From the cell containing the given text, extract its center point as (X, Y) coordinate. 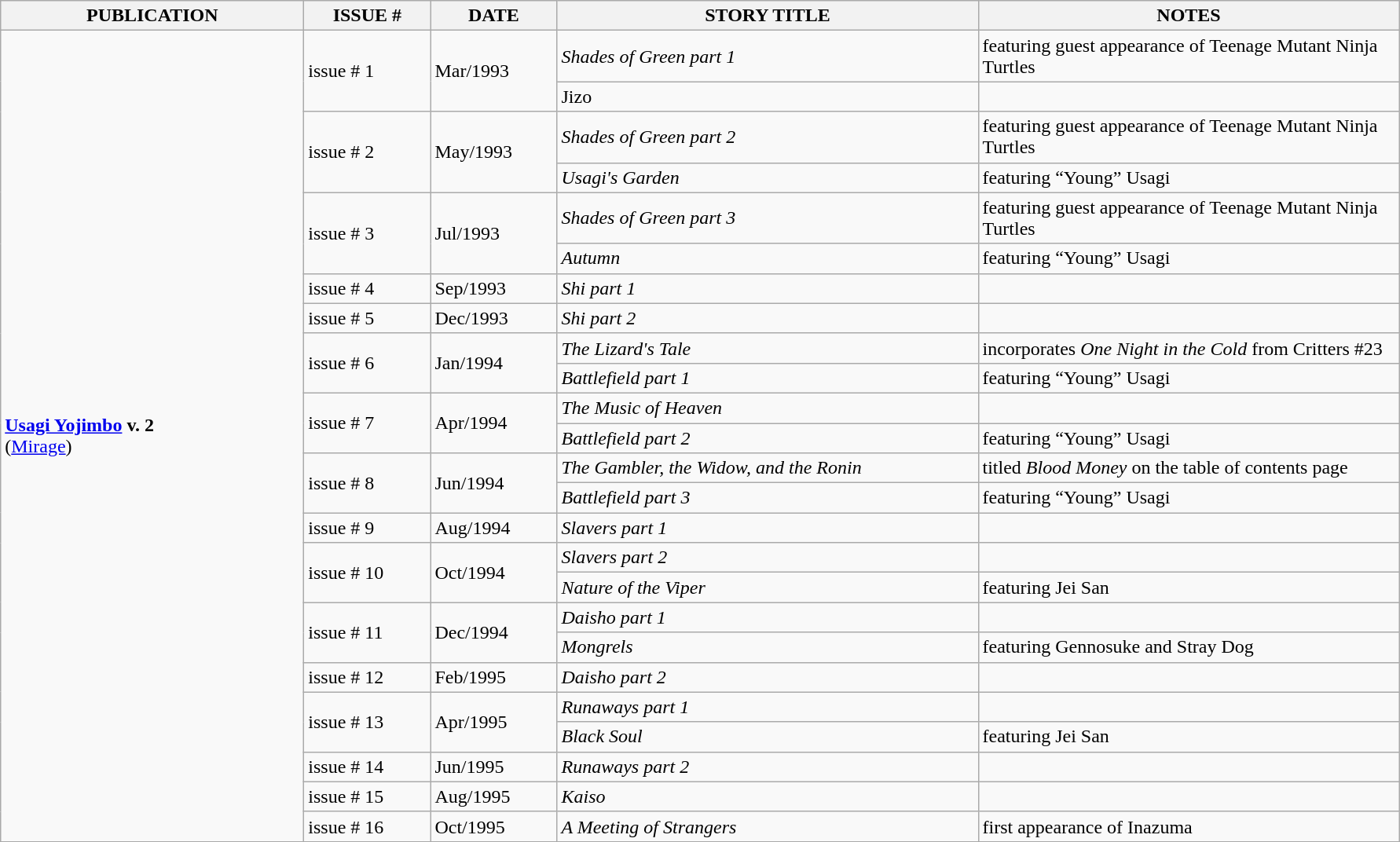
Dec/1994 (493, 632)
Autumn (768, 258)
PUBLICATION (152, 16)
Shades of Green part 2 (768, 137)
issue # 2 (368, 152)
issue # 9 (368, 528)
Aug/1995 (493, 796)
Mar/1993 (493, 71)
issue # 7 (368, 423)
Jun/1994 (493, 483)
Oct/1994 (493, 573)
issue # 14 (368, 767)
Jun/1995 (493, 767)
featuring Gennosuke and Stray Dog (1189, 647)
Sep/1993 (493, 288)
A Meeting of Strangers (768, 826)
STORY TITLE (768, 16)
incorporates One Night in the Cold from Critters #23 (1189, 348)
titled Blood Money on the table of contents page (1189, 468)
Shi part 2 (768, 318)
Slavers part 2 (768, 558)
Apr/1995 (493, 722)
The Lizard's Tale (768, 348)
Slavers part 1 (768, 528)
Daisho part 2 (768, 677)
issue # 4 (368, 288)
issue # 12 (368, 677)
May/1993 (493, 152)
Mongrels (768, 647)
issue # 10 (368, 573)
Shi part 1 (768, 288)
Battlefield part 2 (768, 437)
Daisho part 1 (768, 617)
The Gambler, the Widow, and the Ronin (768, 468)
Nature of the Viper (768, 588)
issue # 6 (368, 363)
Jizo (768, 97)
Aug/1994 (493, 528)
issue # 8 (368, 483)
Battlefield part 3 (768, 498)
issue # 11 (368, 632)
Black Soul (768, 737)
Runaways part 1 (768, 707)
issue # 16 (368, 826)
Runaways part 2 (768, 767)
Kaiso (768, 796)
first appearance of Inazuma (1189, 826)
Shades of Green part 1 (768, 57)
Feb/1995 (493, 677)
ISSUE # (368, 16)
DATE (493, 16)
issue # 15 (368, 796)
Jan/1994 (493, 363)
issue # 3 (368, 232)
The Music of Heaven (768, 408)
Apr/1994 (493, 423)
issue # 1 (368, 71)
Jul/1993 (493, 232)
Battlefield part 1 (768, 378)
issue # 5 (368, 318)
Usagi's Garden (768, 178)
NOTES (1189, 16)
Usagi Yojimbo v. 2(Mirage) (152, 437)
Shades of Green part 3 (768, 218)
Oct/1995 (493, 826)
Dec/1993 (493, 318)
issue # 13 (368, 722)
